Output the (X, Y) coordinate of the center of the cell containing the given text.  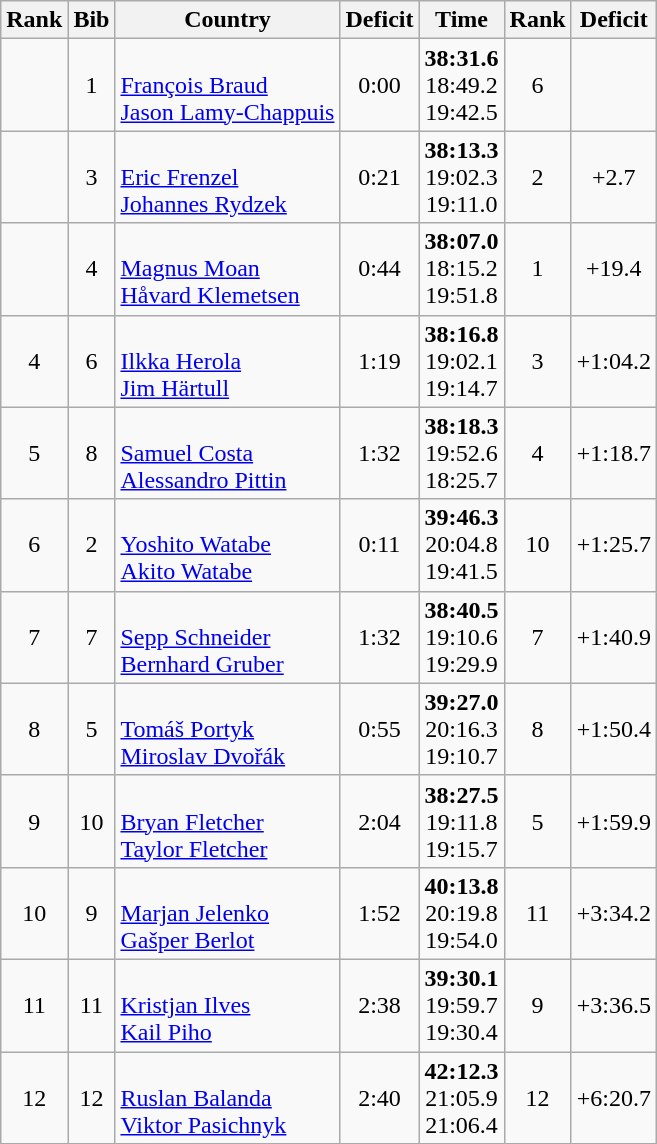
+1:18.7 (614, 453)
François BraudJason Lamy-Chappuis (228, 85)
+1:04.2 (614, 361)
Magnus MoanHåvard Klemetsen (228, 269)
38:27.519:11.819:15.7 (462, 821)
+1:25.7 (614, 545)
+2.7 (614, 177)
38:13.319:02.319:11.0 (462, 177)
2:40 (380, 1098)
0:00 (380, 85)
Eric FrenzelJohannes Rydzek (228, 177)
39:27.020:16.319:10.7 (462, 729)
Bryan FletcherTaylor Fletcher (228, 821)
+1:59.9 (614, 821)
Bib (92, 20)
Kristjan IlvesKail Piho (228, 1005)
0:11 (380, 545)
Tomáš PortykMiroslav Dvořák (228, 729)
38:31.618:49.219:42.5 (462, 85)
Yoshito WatabeAkito Watabe (228, 545)
1:52 (380, 913)
39:30.119:59.719:30.4 (462, 1005)
Ilkka HerolaJim Härtull (228, 361)
2:04 (380, 821)
+1:50.4 (614, 729)
42:12.321:05.921:06.4 (462, 1098)
0:21 (380, 177)
38:40.519:10.619:29.9 (462, 637)
Country (228, 20)
1:19 (380, 361)
2:38 (380, 1005)
Time (462, 20)
+1:40.9 (614, 637)
Ruslan BalandaViktor Pasichnyk (228, 1098)
Sepp SchneiderBernhard Gruber (228, 637)
+6:20.7 (614, 1098)
0:44 (380, 269)
Samuel CostaAlessandro Pittin (228, 453)
38:16.819:02.119:14.7 (462, 361)
38:07.018:15.219:51.8 (462, 269)
+3:34.2 (614, 913)
38:18.319:52.618:25.7 (462, 453)
+3:36.5 (614, 1005)
0:55 (380, 729)
40:13.820:19.819:54.0 (462, 913)
39:46.320:04.819:41.5 (462, 545)
+19.4 (614, 269)
Marjan JelenkoGašper Berlot (228, 913)
